Determine the [x, y] coordinate at the center of the cell enclosing the given text.  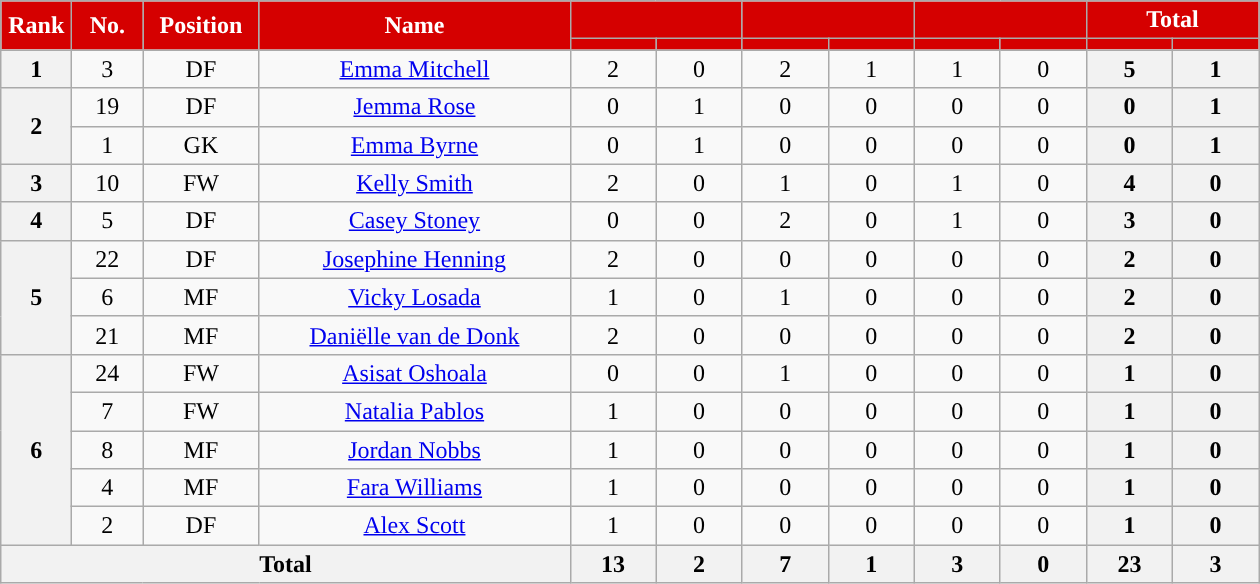
10 [108, 183]
Jordan Nobbs [414, 449]
Rank [36, 26]
Natalia Pablos [414, 411]
24 [108, 373]
GK [201, 145]
Daniëlle van de Donk [414, 335]
21 [108, 335]
Emma Mitchell [414, 69]
Vicky Losada [414, 297]
23 [1129, 564]
Fara Williams [414, 488]
Jemma Rose [414, 107]
8 [108, 449]
No. [108, 26]
13 [613, 564]
Position [201, 26]
Alex Scott [414, 526]
Casey Stoney [414, 221]
Josephine Henning [414, 259]
Name [414, 26]
Emma Byrne [414, 145]
Asisat Oshoala [414, 373]
19 [108, 107]
22 [108, 259]
Kelly Smith [414, 183]
